Detect which cell encompasses the target text, then output its (x, y) center coordinate. 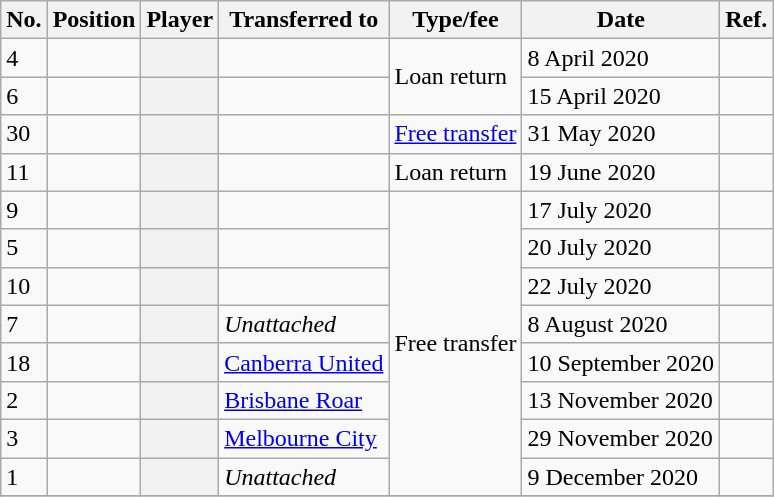
Type/fee (456, 20)
13 November 2020 (621, 400)
9 (24, 210)
Date (621, 20)
Position (94, 20)
3 (24, 438)
15 April 2020 (621, 96)
10 (24, 286)
Melbourne City (304, 438)
8 April 2020 (621, 58)
Brisbane Roar (304, 400)
17 July 2020 (621, 210)
5 (24, 248)
20 July 2020 (621, 248)
10 September 2020 (621, 362)
2 (24, 400)
1 (24, 477)
30 (24, 134)
29 November 2020 (621, 438)
11 (24, 172)
7 (24, 324)
Player (180, 20)
Transferred to (304, 20)
Canberra United (304, 362)
31 May 2020 (621, 134)
8 August 2020 (621, 324)
4 (24, 58)
19 June 2020 (621, 172)
22 July 2020 (621, 286)
Ref. (746, 20)
No. (24, 20)
9 December 2020 (621, 477)
18 (24, 362)
6 (24, 96)
